Extract the (x, y) coordinate from the center of the cell holding the provided text.  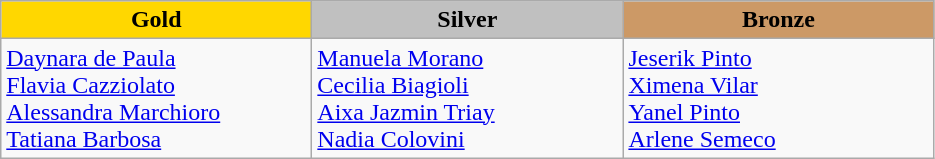
Bronze (778, 20)
Manuela MoranoCecilia BiagioliAixa Jazmin TriayNadia Colovini (468, 98)
Gold (156, 20)
Jeserik PintoXimena VilarYanel PintoArlene Semeco (778, 98)
Silver (468, 20)
Daynara de PaulaFlavia CazziolatoAlessandra MarchioroTatiana Barbosa (156, 98)
